Return the (x, y) coordinate for the center point of the cell that contains the specified text.  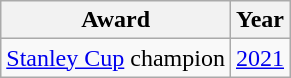
2021 (260, 58)
Stanley Cup champion (116, 58)
Award (116, 20)
Year (260, 20)
